From the cell containing the given text, extract its center point as (X, Y) coordinate. 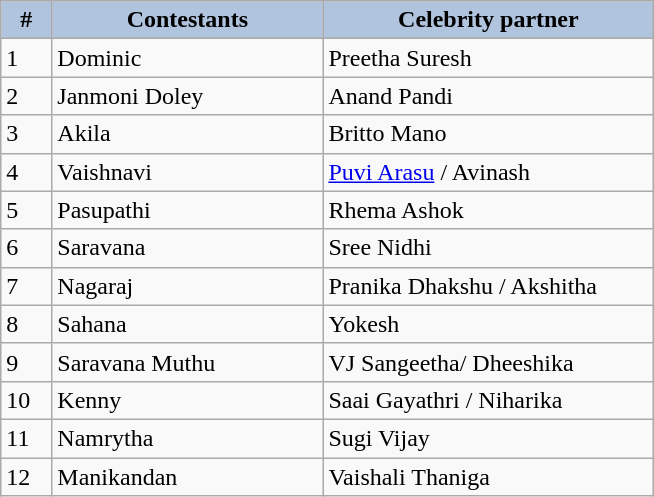
6 (26, 248)
Celebrity partner (488, 20)
Puvi Arasu / Avinash (488, 172)
Contestants (188, 20)
Rhema Ashok (488, 210)
Yokesh (488, 324)
Britto Mano (488, 134)
8 (26, 324)
Akila (188, 134)
# (26, 20)
9 (26, 362)
Vaishali Thaniga (488, 477)
Anand Pandi (488, 96)
4 (26, 172)
Preetha Suresh (488, 58)
2 (26, 96)
Saravana (188, 248)
Pasupathi (188, 210)
Pranika Dhakshu / Akshitha (488, 286)
10 (26, 400)
Sree Nidhi (488, 248)
VJ Sangeetha/ Dheeshika (488, 362)
Janmoni Doley (188, 96)
Sugi Vijay (488, 438)
Vaishnavi (188, 172)
Namrytha (188, 438)
Kenny (188, 400)
Saai Gayathri / Niharika (488, 400)
7 (26, 286)
12 (26, 477)
Manikandan (188, 477)
Sahana (188, 324)
Dominic (188, 58)
11 (26, 438)
1 (26, 58)
5 (26, 210)
Saravana Muthu (188, 362)
Nagaraj (188, 286)
3 (26, 134)
